Return [X, Y] of the center of cell containing provided text 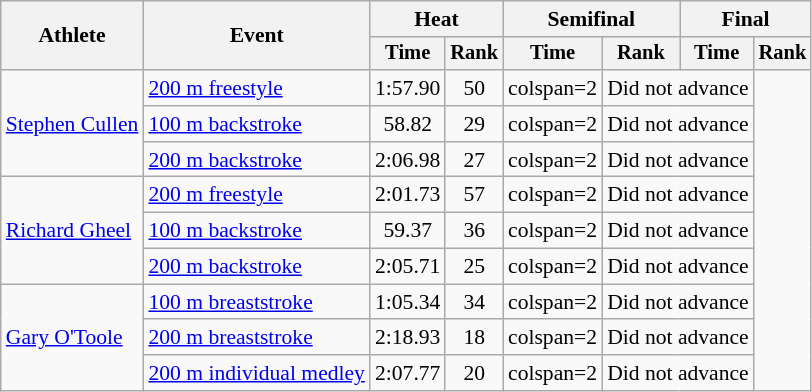
2:01.73 [408, 195]
Richard Gheel [72, 230]
Athlete [72, 36]
2:05.71 [408, 267]
50 [474, 88]
25 [474, 267]
59.37 [408, 231]
20 [474, 373]
27 [474, 160]
Stephen Cullen [72, 124]
2:07.77 [408, 373]
Semifinal [592, 19]
200 m individual medley [256, 373]
Event [256, 36]
Heat [436, 19]
34 [474, 302]
58.82 [408, 124]
2:06.98 [408, 160]
29 [474, 124]
2:18.93 [408, 338]
100 m breaststroke [256, 302]
1:05.34 [408, 302]
36 [474, 231]
Gary O'Toole [72, 338]
18 [474, 338]
200 m breaststroke [256, 338]
1:57.90 [408, 88]
57 [474, 195]
Final [746, 19]
